Output the (X, Y) coordinate of the center of the cell containing the given text.  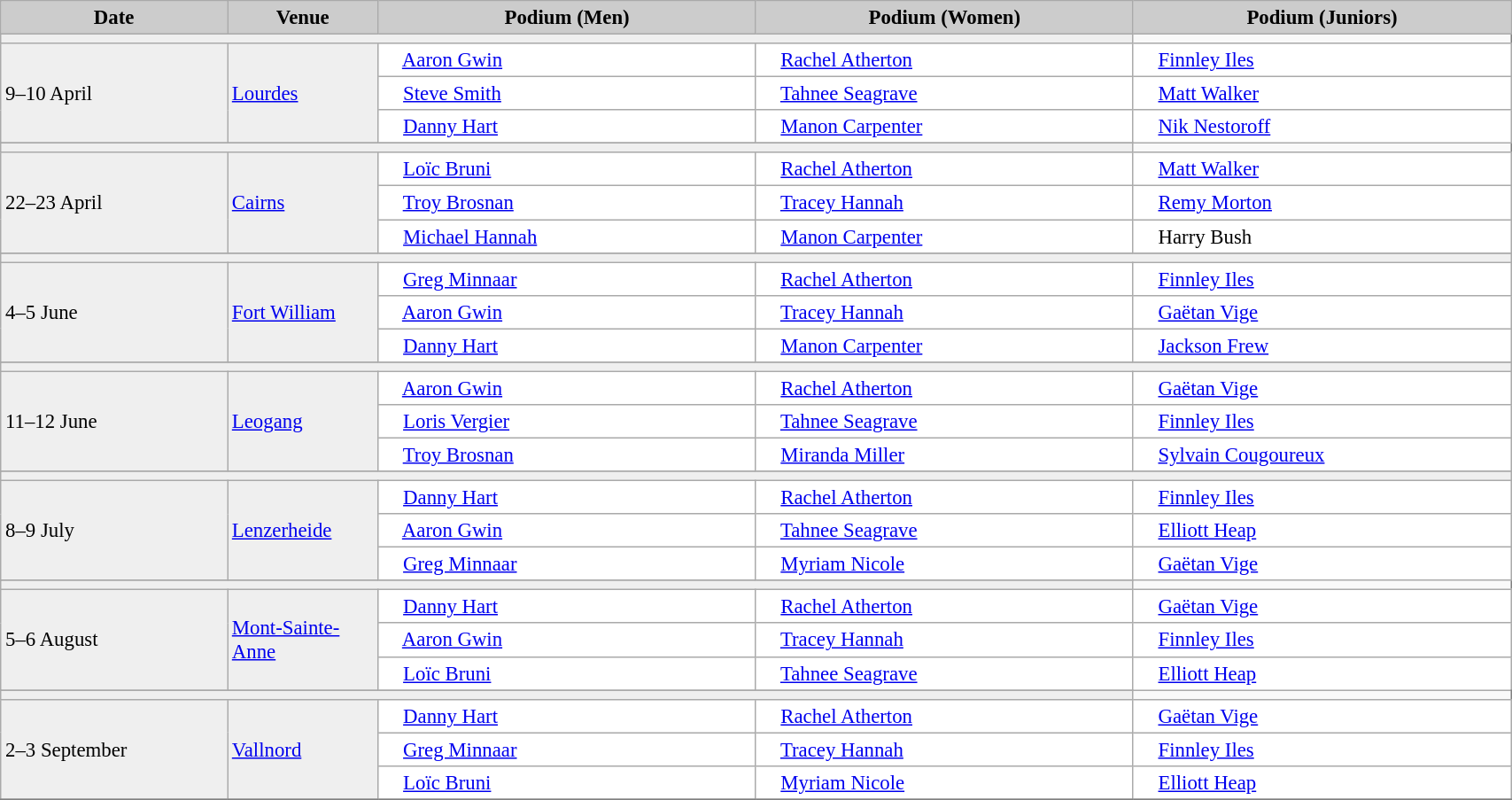
4–5 June (114, 312)
Podium (Men) (567, 18)
Remy Morton (1322, 203)
8–9 July (114, 532)
Harry Bush (1322, 237)
Date (114, 18)
Steve Smith (567, 94)
Vallnord (303, 750)
5–6 August (114, 640)
Michael Hannah (567, 237)
Venue (303, 18)
9–10 April (114, 94)
2–3 September (114, 750)
Miranda Miller (944, 454)
Lenzerheide (303, 532)
Podium (Women) (944, 18)
Fort William (303, 312)
Jackson Frew (1322, 346)
Nik Nestoroff (1322, 127)
Lourdes (303, 94)
Leogang (303, 422)
22–23 April (114, 202)
11–12 June (114, 422)
Cairns (303, 202)
Podium (Juniors) (1322, 18)
Sylvain Cougoureux (1322, 454)
Mont-Sainte-Anne (303, 640)
Loris Vergier (567, 422)
